Determine the (X, Y) coordinate at the center of the cell enclosing the given text.  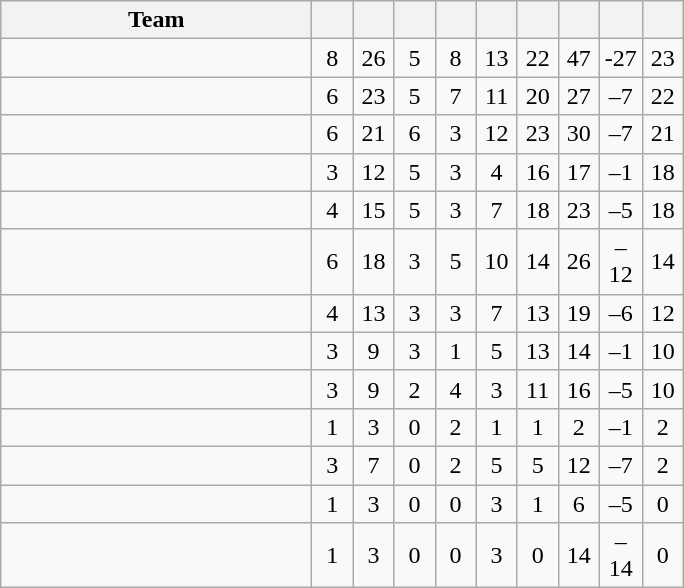
–12 (620, 262)
20 (538, 96)
–6 (620, 313)
17 (578, 172)
-27 (620, 58)
27 (578, 96)
Team (156, 20)
47 (578, 58)
19 (578, 313)
15 (374, 210)
–14 (620, 556)
30 (578, 134)
